Extract the (x, y) coordinate from the center of the cell holding the provided text.  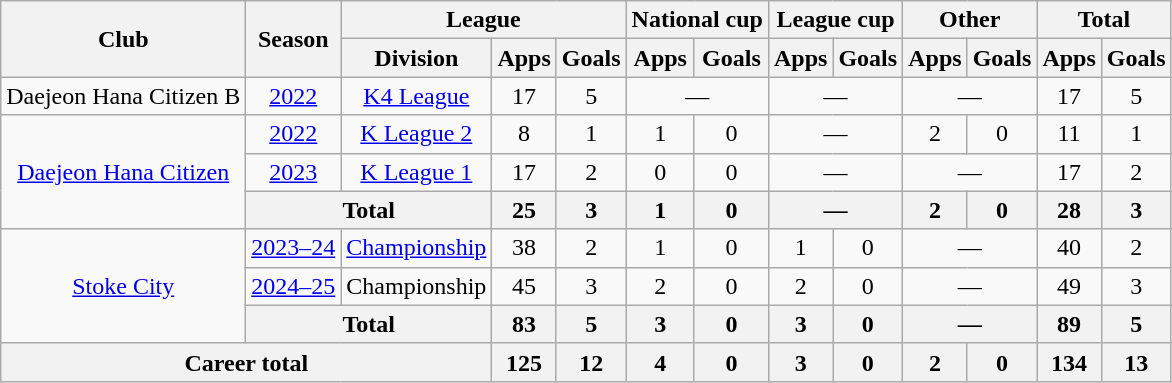
4 (660, 362)
11 (1069, 134)
25 (524, 210)
Stoke City (124, 286)
Career total (246, 362)
K League 2 (416, 134)
K4 League (416, 96)
Club (124, 39)
2023 (294, 172)
National cup (697, 20)
40 (1069, 248)
Daejeon Hana Citizen B (124, 96)
Daejeon Hana Citizen (124, 172)
8 (524, 134)
Other (970, 20)
45 (524, 286)
12 (591, 362)
28 (1069, 210)
League (484, 20)
83 (524, 324)
38 (524, 248)
49 (1069, 286)
134 (1069, 362)
2024–25 (294, 286)
2023–24 (294, 248)
K League 1 (416, 172)
Season (294, 39)
89 (1069, 324)
League cup (835, 20)
125 (524, 362)
13 (1136, 362)
Division (416, 58)
